Scan for the cell matching the given text and deliver its [X, Y] coordinate at center. 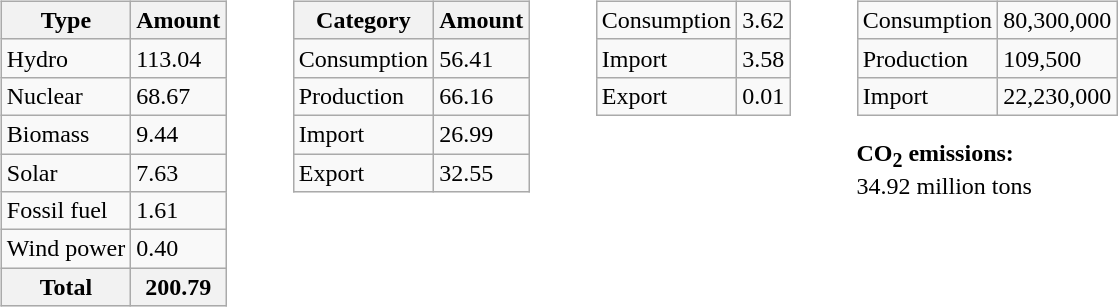
68.67 [178, 96]
200.79 [178, 287]
Solar [66, 173]
Type [66, 20]
Total [66, 287]
22,230,000 [1058, 96]
113.04 [178, 58]
Category [363, 20]
9.44 [178, 134]
26.99 [482, 134]
32.55 [482, 173]
Nuclear [66, 96]
0.01 [764, 96]
3.62 [764, 20]
66.16 [482, 96]
Biomass [66, 134]
Hydro [66, 58]
3.58 [764, 58]
80,300,000 [1058, 20]
109,500 [1058, 58]
0.40 [178, 249]
7.63 [178, 173]
Fossil fuel [66, 211]
Wind power [66, 249]
1.61 [178, 211]
56.41 [482, 58]
